For the text-containing cell, return its midpoint in (x, y) coordinate format. 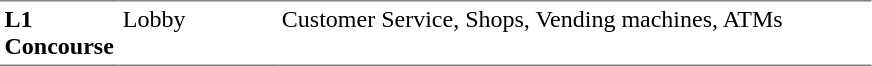
Customer Service, Shops, Vending machines, ATMs (574, 33)
L1Concourse (59, 33)
Lobby (198, 33)
